Return (X, Y) of the center of cell containing provided text 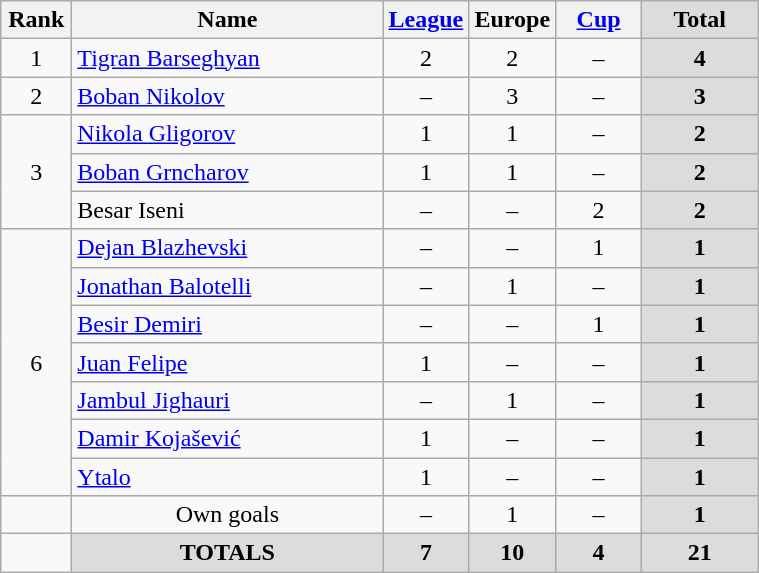
League (426, 20)
Boban Nikolov (228, 96)
6 (36, 362)
10 (512, 553)
Jonathan Balotelli (228, 286)
Cup (599, 20)
21 (700, 553)
7 (426, 553)
Ytalo (228, 477)
Juan Felipe (228, 362)
Own goals (228, 515)
Total (700, 20)
Nikola Gligorov (228, 134)
Damir Kojašević (228, 438)
Rank (36, 20)
TOTALS (228, 553)
Jambul Jighauri (228, 400)
Name (228, 20)
Europe (512, 20)
Boban Grncharov (228, 172)
Besar Iseni (228, 210)
Besir Demiri (228, 324)
Dejan Blazhevski (228, 248)
Tigran Barseghyan (228, 58)
